Search for the cell housing the specified text and yield its (x, y) center coordinate. 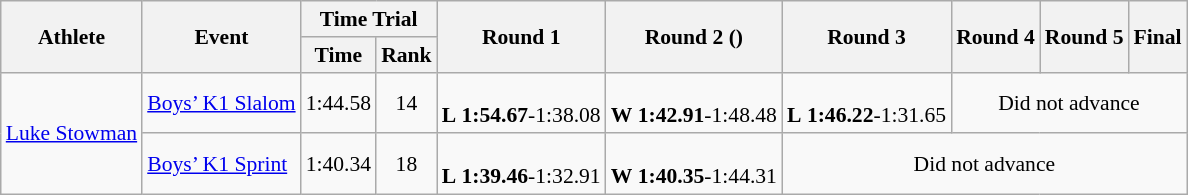
Round 2 () (694, 36)
Final (1158, 36)
1:40.34 (338, 164)
Round 5 (1084, 36)
L 1:46.22-1:31.65 (866, 102)
Athlete (72, 36)
Time Trial (369, 19)
Round 1 (522, 36)
Time (338, 55)
14 (406, 102)
Boys’ K1 Slalom (221, 102)
18 (406, 164)
L 1:39.46-1:32.91 (522, 164)
W 1:40.35-1:44.31 (694, 164)
Round 3 (866, 36)
Boys’ K1 Sprint (221, 164)
Rank (406, 55)
W 1:42.91-1:48.48 (694, 102)
Event (221, 36)
Round 4 (996, 36)
1:44.58 (338, 102)
L 1:54.67-1:38.08 (522, 102)
Luke Stowman (72, 133)
